Return [X, Y] of the center of cell containing provided text 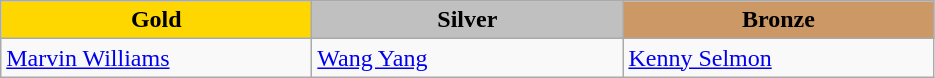
Kenny Selmon [778, 58]
Gold [156, 20]
Wang Yang [468, 58]
Bronze [778, 20]
Silver [468, 20]
Marvin Williams [156, 58]
